Search for the cell housing the specified text and yield its (X, Y) center coordinate. 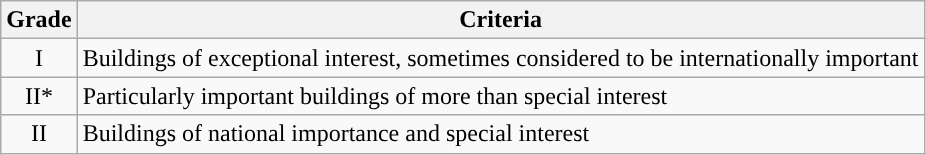
Grade (39, 20)
Buildings of exceptional interest, sometimes considered to be internationally important (500, 58)
Buildings of national importance and special interest (500, 134)
II (39, 134)
I (39, 58)
Particularly important buildings of more than special interest (500, 96)
II* (39, 96)
Criteria (500, 20)
